Locate the cell with the specified text and output its (x, y) center coordinate. 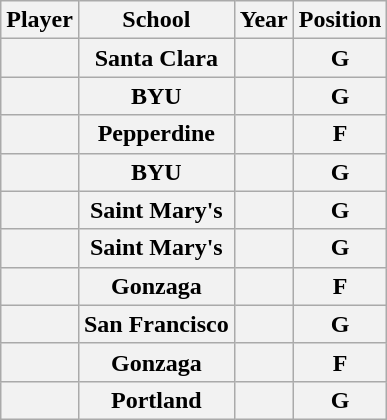
Player (40, 20)
Year (264, 20)
San Francisco (156, 324)
School (156, 20)
Position (340, 20)
Pepperdine (156, 134)
Portland (156, 400)
Santa Clara (156, 58)
